Find where the given text appears and provide that cell's center as (x, y) coordinate. 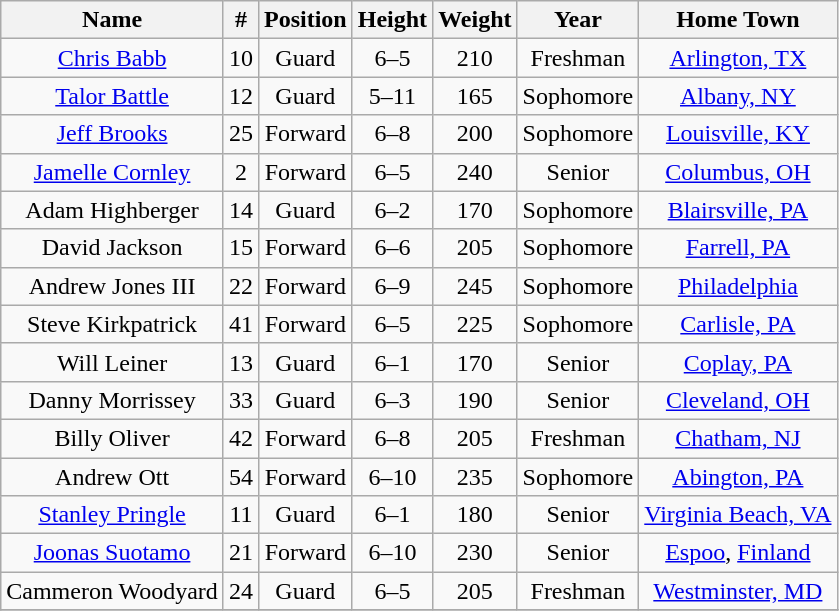
Home Town (738, 20)
230 (475, 553)
21 (240, 553)
14 (240, 210)
210 (475, 58)
Stanley Pringle (112, 515)
Steve Kirkpatrick (112, 324)
Andrew Jones III (112, 286)
# (240, 20)
Columbus, OH (738, 172)
Philadelphia (738, 286)
Louisville, KY (738, 134)
6–6 (392, 248)
Virginia Beach, VA (738, 515)
42 (240, 438)
6–9 (392, 286)
Coplay, PA (738, 362)
Carlisle, PA (738, 324)
Talor Battle (112, 96)
Height (392, 20)
240 (475, 172)
Cammeron Woodyard (112, 591)
235 (475, 477)
11 (240, 515)
33 (240, 400)
6–3 (392, 400)
Cleveland, OH (738, 400)
Jamelle Cornley (112, 172)
David Jackson (112, 248)
25 (240, 134)
Adam Highberger (112, 210)
Arlington, TX (738, 58)
24 (240, 591)
2 (240, 172)
225 (475, 324)
15 (240, 248)
Farrell, PA (738, 248)
Blairsville, PA (738, 210)
Weight (475, 20)
190 (475, 400)
165 (475, 96)
Danny Morrissey (112, 400)
Will Leiner (112, 362)
Chatham, NJ (738, 438)
Chris Babb (112, 58)
Espoo, Finland (738, 553)
12 (240, 96)
Year (578, 20)
245 (475, 286)
Abington, PA (738, 477)
54 (240, 477)
Name (112, 20)
13 (240, 362)
10 (240, 58)
Position (305, 20)
5–11 (392, 96)
Westminster, MD (738, 591)
Joonas Suotamo (112, 553)
200 (475, 134)
Jeff Brooks (112, 134)
Andrew Ott (112, 477)
41 (240, 324)
22 (240, 286)
180 (475, 515)
Billy Oliver (112, 438)
6–2 (392, 210)
Albany, NY (738, 96)
